Provide the (x, y) coordinate of the cell's center where the given text is located.  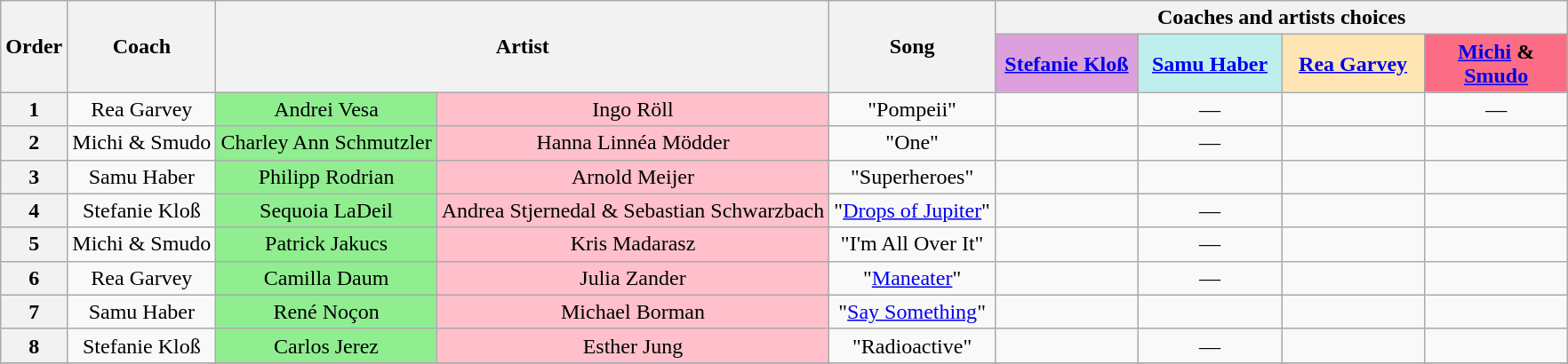
Ingo Röll (633, 109)
Camilla Daum (326, 278)
Andrea Stjernedal & Sebastian Schwarzbach (633, 210)
"Maneater" (912, 278)
"One" (912, 143)
8 (34, 345)
"Superheroes" (912, 177)
Artist (523, 46)
7 (34, 312)
Arnold Meijer (633, 177)
Philipp Rodrian (326, 177)
6 (34, 278)
3 (34, 177)
René Noçon (326, 312)
Coaches and artists choices (1281, 18)
5 (34, 244)
"Radioactive" (912, 345)
Sequoia LaDeil (326, 210)
Song (912, 46)
4 (34, 210)
Charley Ann Schmutzler (326, 143)
1 (34, 109)
Esther Jung (633, 345)
Order (34, 46)
Patrick Jakucs (326, 244)
Coach (142, 46)
Hanna Linnéa Mödder (633, 143)
Andrei Vesa (326, 109)
Kris Madarasz (633, 244)
"Drops of Jupiter" (912, 210)
Julia Zander (633, 278)
2 (34, 143)
"I'm All Over It" (912, 244)
Carlos Jerez (326, 345)
"Pompeii" (912, 109)
Michael Borman (633, 312)
"Say Something" (912, 312)
